Locate the cell with the specified text and output its [x, y] center coordinate. 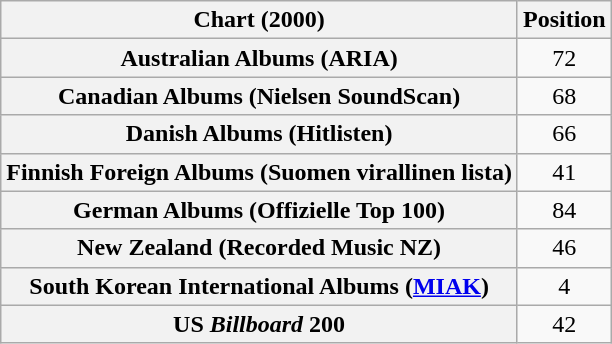
Chart (2000) [260, 20]
46 [564, 248]
US Billboard 200 [260, 324]
42 [564, 324]
Danish Albums (Hitlisten) [260, 134]
4 [564, 286]
Position [564, 20]
South Korean International Albums (MIAK) [260, 286]
84 [564, 210]
Australian Albums (ARIA) [260, 58]
41 [564, 172]
66 [564, 134]
German Albums (Offizielle Top 100) [260, 210]
Finnish Foreign Albums (Suomen virallinen lista) [260, 172]
72 [564, 58]
68 [564, 96]
Canadian Albums (Nielsen SoundScan) [260, 96]
New Zealand (Recorded Music NZ) [260, 248]
